Identify which cell holds the provided text, then report its [X, Y] central coordinate. 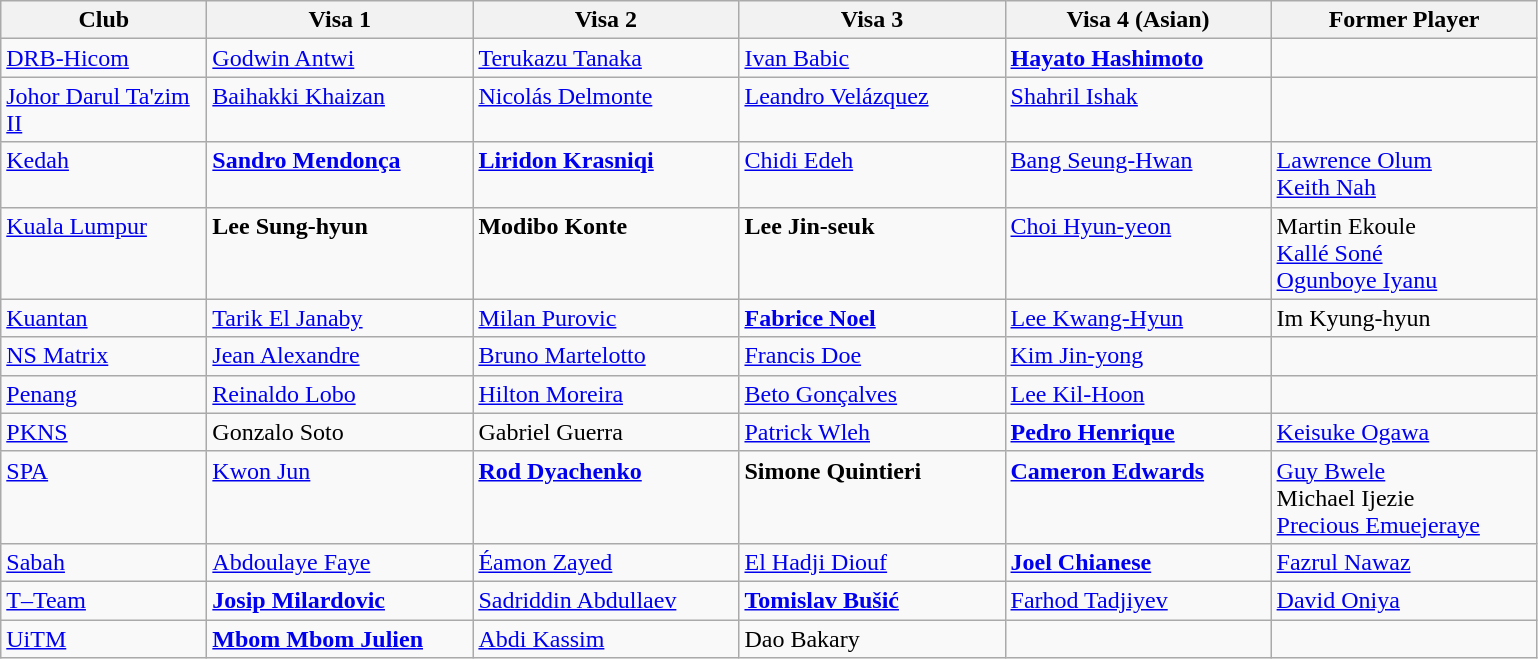
Joel Chianese [1138, 562]
T–Team [104, 600]
Lawrence Olum Keith Nah [1404, 174]
Martin Ekoule Kallé Soné Ogunboye Iyanu [1404, 253]
Keisuke Ogawa [1404, 432]
David Oniya [1404, 600]
Kuantan [104, 318]
Sadriddin Abdullaev [606, 600]
Gonzalo Soto [340, 432]
Kwon Jun [340, 497]
PKNS [104, 432]
Guy Bwele Michael Ijezie Precious Emuejeraye [1404, 497]
Choi Hyun-yeon [1138, 253]
Lee Kil-Hoon [1138, 394]
Modibo Konte [606, 253]
Hayato Hashimoto [1138, 58]
Kuala Lumpur [104, 253]
Ivan Babic [872, 58]
Hilton Moreira [606, 394]
Sabah [104, 562]
Godwin Antwi [340, 58]
Dao Bakary [872, 639]
Baihakki Khaizan [340, 110]
NS Matrix [104, 356]
Beto Gonçalves [872, 394]
Lee Kwang-Hyun [1138, 318]
El Hadji Diouf [872, 562]
Pedro Henrique [1138, 432]
Farhod Tadjiyev [1138, 600]
Johor Darul Ta'zim II [104, 110]
SPA [104, 497]
Rod Dyachenko [606, 497]
Former Player [1404, 20]
Penang [104, 394]
Visa 1 [340, 20]
Cameron Edwards [1138, 497]
Bang Seung-Hwan [1138, 174]
DRB-Hicom [104, 58]
Fabrice Noel [872, 318]
Visa 3 [872, 20]
Nicolás Delmonte [606, 110]
Francis Doe [872, 356]
Bruno Martelotto [606, 356]
Visa 4 (Asian) [1138, 20]
Simone Quintieri [872, 497]
Abdi Kassim [606, 639]
Kim Jin-yong [1138, 356]
Jean Alexandre [340, 356]
Terukazu Tanaka [606, 58]
Sandro Mendonça [340, 174]
Gabriel Guerra [606, 432]
Shahril Ishak [1138, 110]
Lee Sung-hyun [340, 253]
Visa 2 [606, 20]
Éamon Zayed [606, 562]
Kedah [104, 174]
Fazrul Nawaz [1404, 562]
Reinaldo Lobo [340, 394]
Tomislav Bušić [872, 600]
Patrick Wleh [872, 432]
Milan Purovic [606, 318]
Chidi Edeh [872, 174]
Club [104, 20]
Liridon Krasniqi [606, 174]
Abdoulaye Faye [340, 562]
Mbom Mbom Julien [340, 639]
Josip Milardovic [340, 600]
Leandro Velázquez [872, 110]
Tarik El Janaby [340, 318]
Lee Jin-seuk [872, 253]
UiTM [104, 639]
Im Kyung-hyun [1404, 318]
